Identify which cell holds the provided text, then report its [x, y] central coordinate. 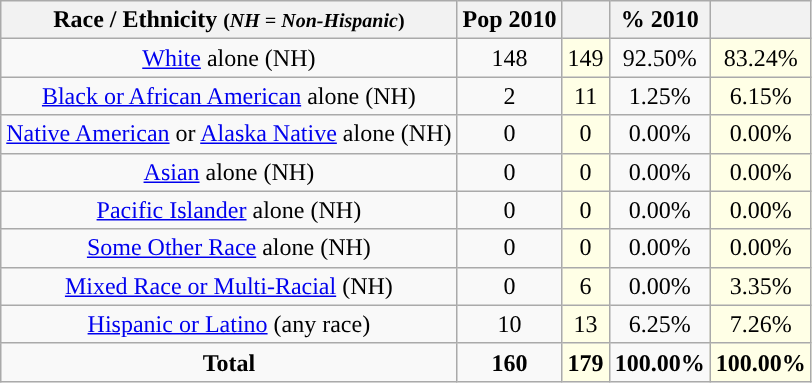
Total [229, 362]
2 [510, 96]
6.15% [760, 96]
Black or African American alone (NH) [229, 96]
Some Other Race alone (NH) [229, 248]
% 2010 [660, 20]
6 [586, 286]
179 [586, 362]
1.25% [660, 96]
Pacific Islander alone (NH) [229, 210]
13 [586, 324]
83.24% [760, 58]
149 [586, 58]
Pop 2010 [510, 20]
10 [510, 324]
Native American or Alaska Native alone (NH) [229, 134]
160 [510, 362]
Hispanic or Latino (any race) [229, 324]
Race / Ethnicity (NH = Non-Hispanic) [229, 20]
White alone (NH) [229, 58]
Asian alone (NH) [229, 172]
3.35% [760, 286]
Mixed Race or Multi-Racial (NH) [229, 286]
148 [510, 58]
7.26% [760, 324]
11 [586, 96]
6.25% [660, 324]
92.50% [660, 58]
